Find where the given text appears and provide that cell's center as (x, y) coordinate. 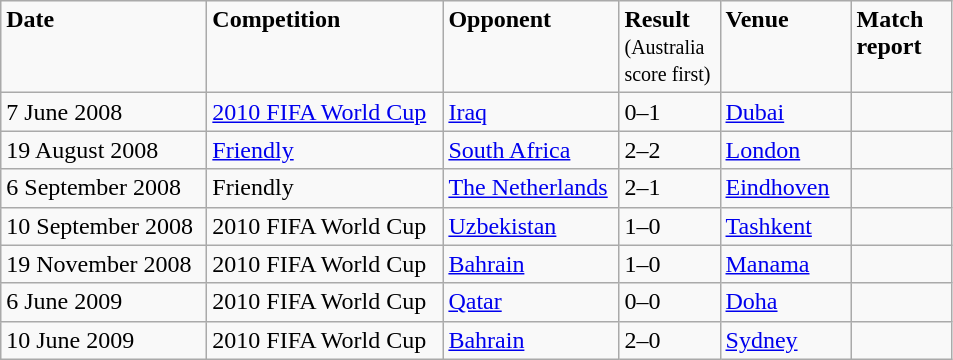
10 June 2009 (104, 340)
Result(Australiascore first) (670, 47)
Doha (786, 302)
Date (104, 47)
London (786, 150)
Uzbekistan (531, 226)
0–1 (670, 112)
2–0 (670, 340)
Matchreport (902, 47)
2–1 (670, 188)
Eindhoven (786, 188)
10 September 2008 (104, 226)
Sydney (786, 340)
0–0 (670, 302)
South Africa (531, 150)
Qatar (531, 302)
6 September 2008 (104, 188)
Opponent (531, 47)
Competition (325, 47)
Iraq (531, 112)
Dubai (786, 112)
Tashkent (786, 226)
19 August 2008 (104, 150)
6 June 2009 (104, 302)
19 November 2008 (104, 264)
The Netherlands (531, 188)
7 June 2008 (104, 112)
Manama (786, 264)
2–2 (670, 150)
Venue (786, 47)
